Scan for the cell matching the given text and deliver its (X, Y) coordinate at center. 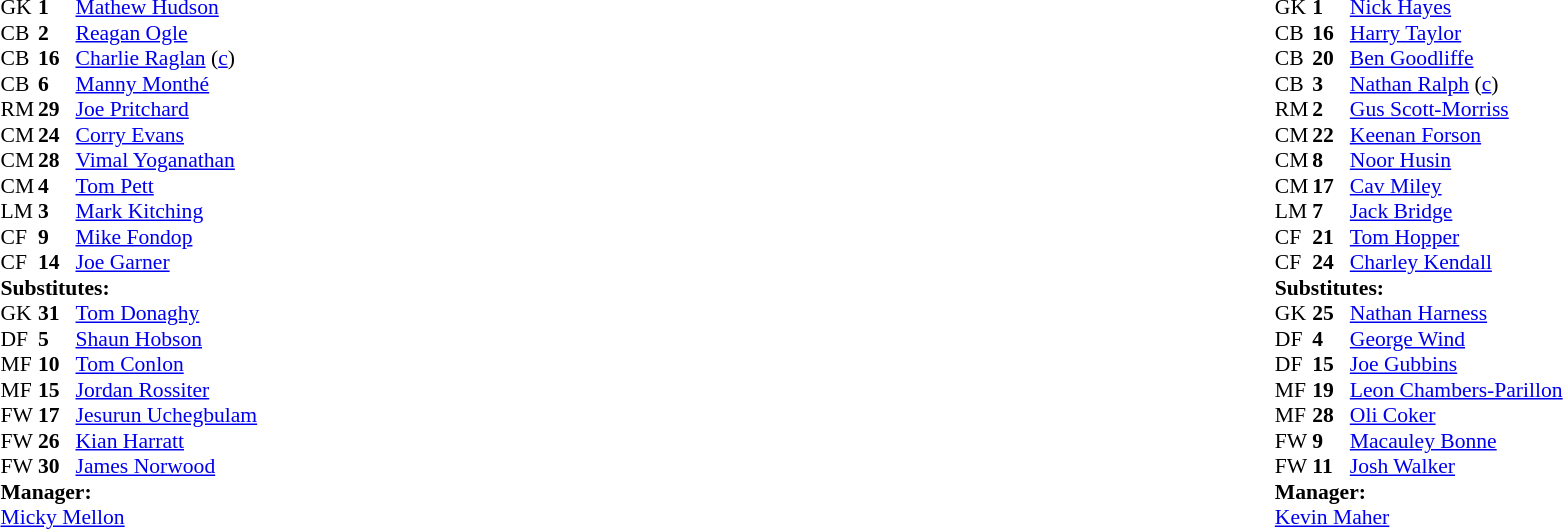
Tom Conlon (167, 365)
Keenan Forson (1456, 135)
Joe Pritchard (167, 109)
22 (1331, 135)
30 (57, 467)
Jordan Rossiter (167, 390)
Mark Kitching (167, 211)
Reagan Ogle (167, 33)
Nathan Harness (1456, 313)
Charlie Raglan (c) (167, 59)
Nathan Ralph (c) (1456, 84)
Jack Bridge (1456, 211)
Jesurun Uchegbulam (167, 415)
Charley Kendall (1456, 263)
Joe Garner (167, 263)
10 (57, 365)
Harry Taylor (1456, 33)
14 (57, 263)
Josh Walker (1456, 467)
Kian Harratt (167, 441)
21 (1331, 237)
31 (57, 313)
19 (1331, 390)
8 (1331, 161)
Leon Chambers-Parillon (1456, 390)
Vimal Yoganathan (167, 161)
7 (1331, 211)
Tom Pett (167, 186)
Joe Gubbins (1456, 365)
Shaun Hobson (167, 339)
5 (57, 339)
Ben Goodliffe (1456, 59)
26 (57, 441)
Cav Miley (1456, 186)
Tom Donaghy (167, 313)
Gus Scott-Morriss (1456, 109)
Oli Coker (1456, 415)
Mike Fondop (167, 237)
George Wind (1456, 339)
Noor Husin (1456, 161)
Manny Monthé (167, 84)
Corry Evans (167, 135)
6 (57, 84)
20 (1331, 59)
Macauley Bonne (1456, 441)
25 (1331, 313)
Tom Hopper (1456, 237)
11 (1331, 467)
29 (57, 109)
James Norwood (167, 467)
